Provide the (X, Y) coordinate of the cell's center where the given text is located.  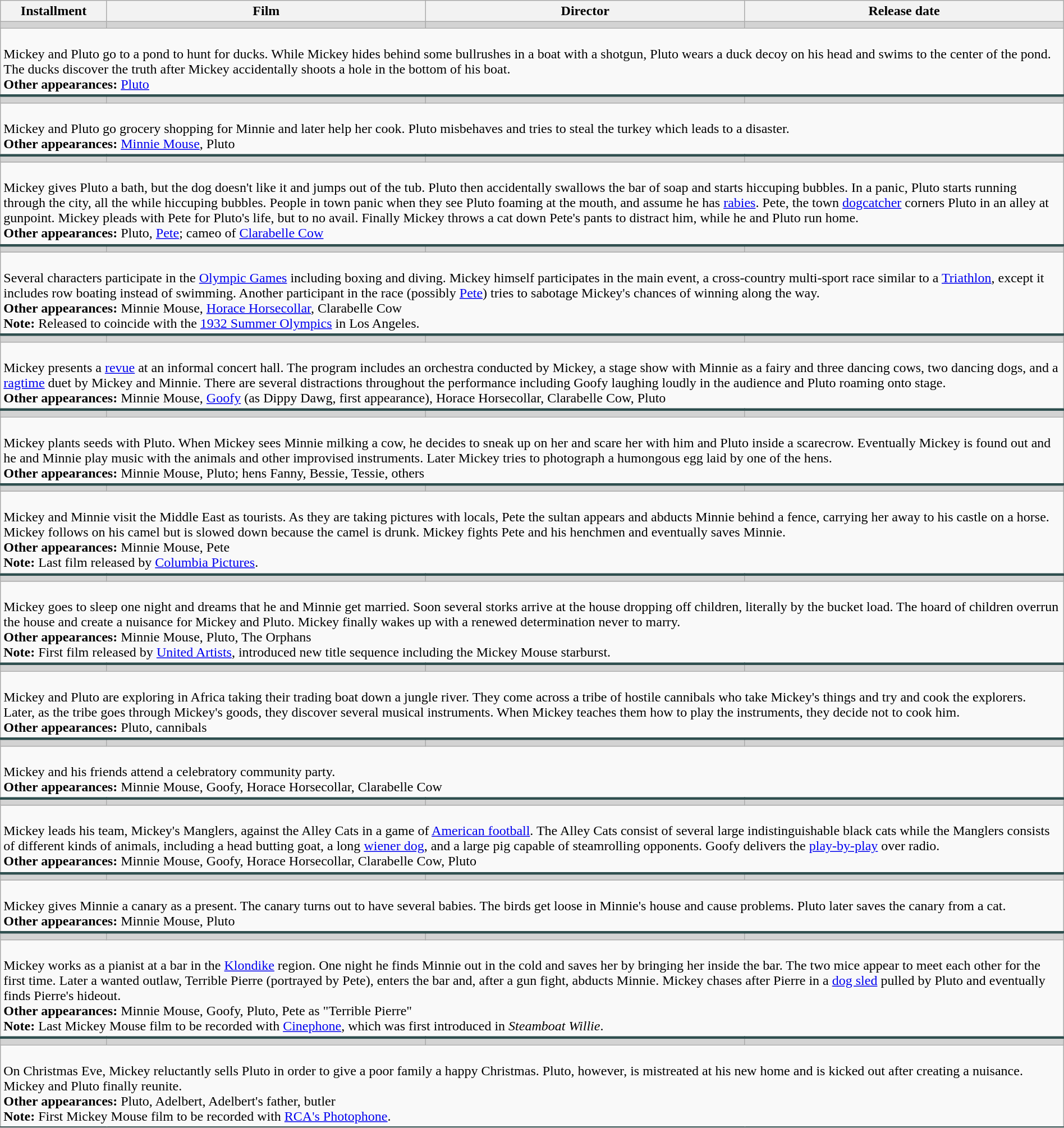
Release date (904, 11)
Film (266, 11)
Installment (54, 11)
Mickey and his friends attend a celebratory community party.Other appearances: Minnie Mouse, Goofy, Horace Horsecollar, Clarabelle Cow (532, 772)
Director (585, 11)
